Locate the cell with the specified text and output its [x, y] center coordinate. 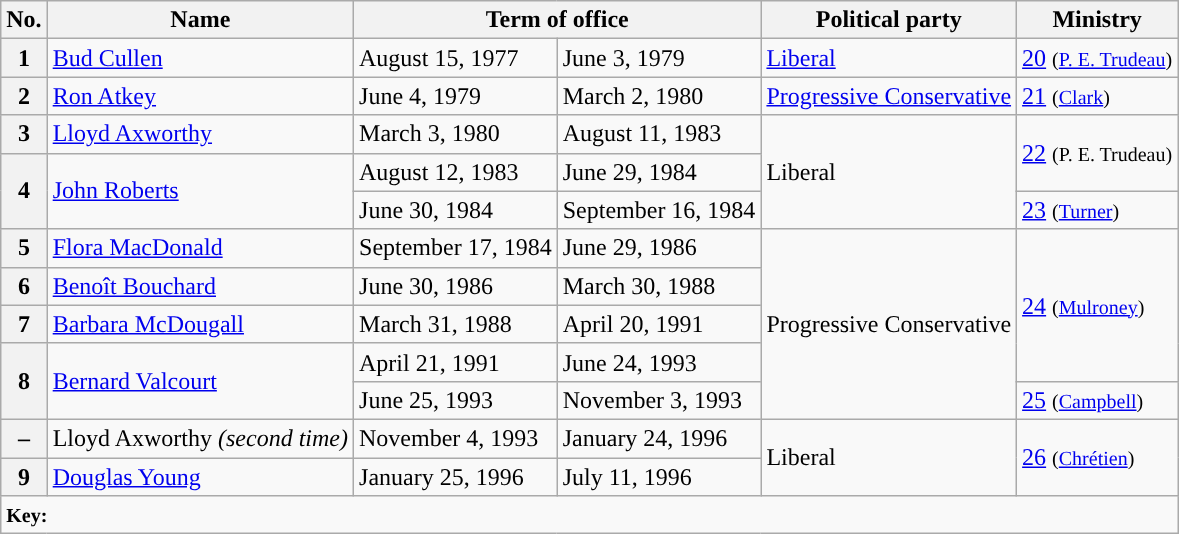
September 17, 1984 [456, 248]
November 4, 1993 [456, 438]
Douglas Young [200, 477]
4 [24, 191]
March 3, 1980 [456, 134]
Lloyd Axworthy (second time) [200, 438]
No. [24, 20]
June 3, 1979 [659, 58]
Lloyd Axworthy [200, 134]
June 29, 1986 [659, 248]
June 25, 1993 [456, 400]
June 30, 1984 [456, 210]
Flora MacDonald [200, 248]
21 (Clark) [1098, 96]
25 (Campbell) [1098, 400]
John Roberts [200, 191]
August 12, 1983 [456, 172]
2 [24, 96]
March 30, 1988 [659, 286]
1 [24, 58]
March 2, 1980 [659, 96]
Ron Atkey [200, 96]
June 29, 1984 [659, 172]
January 25, 1996 [456, 477]
8 [24, 381]
March 31, 1988 [456, 324]
November 3, 1993 [659, 400]
20 (P. E. Trudeau) [1098, 58]
April 21, 1991 [456, 362]
23 (Turner) [1098, 210]
Bud Cullen [200, 58]
6 [24, 286]
22 (P. E. Trudeau) [1098, 153]
September 16, 1984 [659, 210]
June 24, 1993 [659, 362]
26 (Chrétien) [1098, 457]
Bernard Valcourt [200, 381]
January 24, 1996 [659, 438]
Benoît Bouchard [200, 286]
Name [200, 20]
3 [24, 134]
July 11, 1996 [659, 477]
Barbara McDougall [200, 324]
June 4, 1979 [456, 96]
24 (Mulroney) [1098, 305]
August 15, 1977 [456, 58]
9 [24, 477]
– [24, 438]
Ministry [1098, 20]
April 20, 1991 [659, 324]
Political party [889, 20]
7 [24, 324]
Term of office [558, 20]
5 [24, 248]
June 30, 1986 [456, 286]
Key: [590, 515]
August 11, 1983 [659, 134]
